Pinpoint the cell where the given text exists, returning its [X, Y] midpoint coordinate. 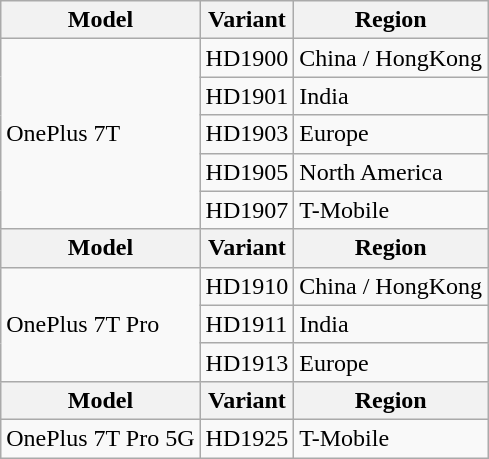
HD1907 [247, 210]
HD1925 [247, 438]
HD1910 [247, 286]
OnePlus 7T Pro 5G [100, 438]
OnePlus 7T [100, 134]
HD1903 [247, 134]
HD1905 [247, 172]
HD1913 [247, 362]
OnePlus 7T Pro [100, 324]
HD1911 [247, 324]
HD1901 [247, 96]
North America [391, 172]
HD1900 [247, 58]
